Detect which cell encompasses the target text, then output its (X, Y) center coordinate. 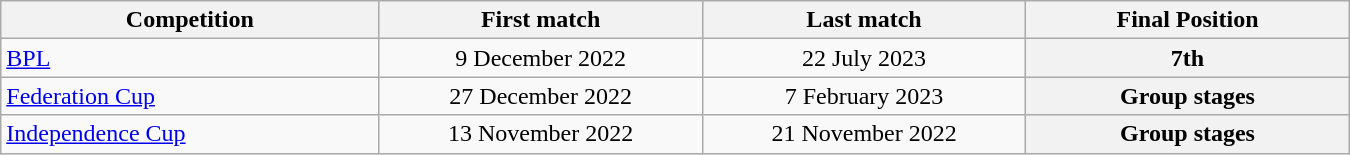
27 December 2022 (540, 96)
9 December 2022 (540, 58)
13 November 2022 (540, 134)
7th (1188, 58)
Federation Cup (190, 96)
Final Position (1188, 20)
Last match (864, 20)
21 November 2022 (864, 134)
7 February 2023 (864, 96)
Independence Cup (190, 134)
Competition (190, 20)
BPL (190, 58)
First match (540, 20)
22 July 2023 (864, 58)
